Locate the cell with the specified text and output its (X, Y) center coordinate. 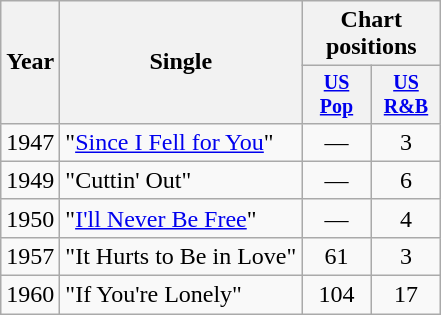
1949 (30, 180)
104 (336, 295)
"It Hurts to Be in Love" (181, 256)
1947 (30, 142)
4 (406, 218)
1957 (30, 256)
Chart positions (372, 34)
"I'll Never Be Free" (181, 218)
"Since I Fell for You" (181, 142)
US Pop (336, 94)
6 (406, 180)
US R&B (406, 94)
1950 (30, 218)
Year (30, 62)
1960 (30, 295)
Single (181, 62)
17 (406, 295)
61 (336, 256)
"Cuttin' Out" (181, 180)
"If You're Lonely" (181, 295)
